Pinpoint the cell where the given text exists, returning its (x, y) midpoint coordinate. 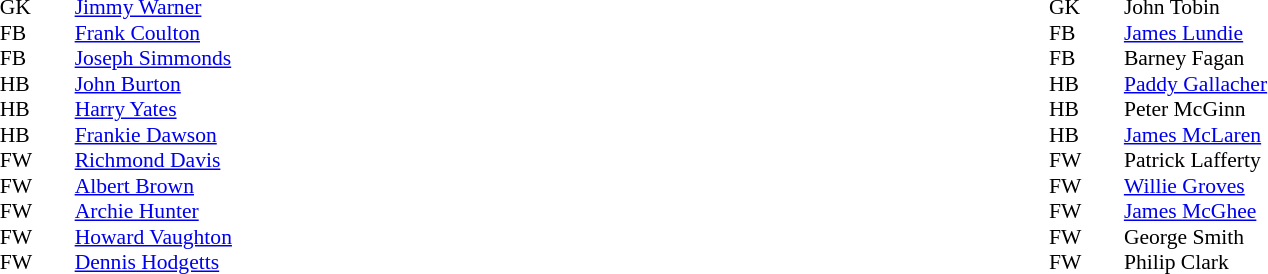
Archie Hunter (154, 211)
Frankie Dawson (154, 135)
James McGhee (1196, 211)
Paddy Gallacher (1196, 84)
John Burton (154, 84)
Peter McGinn (1196, 109)
Frank Coulton (154, 33)
Barney Fagan (1196, 59)
George Smith (1196, 237)
Joseph Simmonds (154, 59)
Willie Groves (1196, 186)
James Lundie (1196, 33)
James McLaren (1196, 135)
Harry Yates (154, 109)
Richmond Davis (154, 161)
Patrick Lafferty (1196, 161)
Howard Vaughton (154, 237)
Albert Brown (154, 186)
